For the text-containing cell, return its midpoint in (x, y) coordinate format. 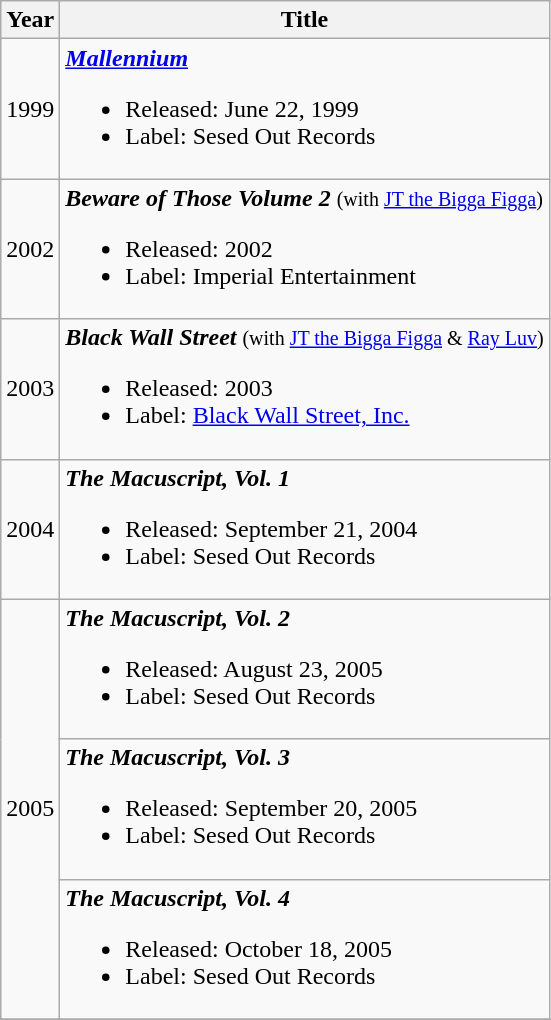
The Macuscript, Vol. 2Released: August 23, 2005Label: Sesed Out Records (304, 669)
2004 (30, 529)
1999 (30, 109)
2005 (30, 809)
2003 (30, 389)
2002 (30, 249)
Beware of Those Volume 2 (with JT the Bigga Figga)Released: 2002Label: Imperial Entertainment (304, 249)
The Macuscript, Vol. 4Released: October 18, 2005Label: Sesed Out Records (304, 949)
MallenniumReleased: June 22, 1999Label: Sesed Out Records (304, 109)
Title (304, 20)
The Macuscript, Vol. 3Released: September 20, 2005Label: Sesed Out Records (304, 809)
Black Wall Street (with JT the Bigga Figga & Ray Luv)Released: 2003Label: Black Wall Street, Inc. (304, 389)
Year (30, 20)
The Macuscript, Vol. 1Released: September 21, 2004Label: Sesed Out Records (304, 529)
